Provide the (X, Y) coordinate of the cell's center where the given text is located.  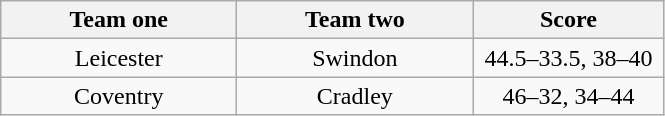
46–32, 34–44 (568, 96)
Cradley (355, 96)
Team two (355, 20)
Team one (119, 20)
Coventry (119, 96)
Leicester (119, 58)
44.5–33.5, 38–40 (568, 58)
Score (568, 20)
Swindon (355, 58)
